Pinpoint the cell where the given text exists, returning its [x, y] midpoint coordinate. 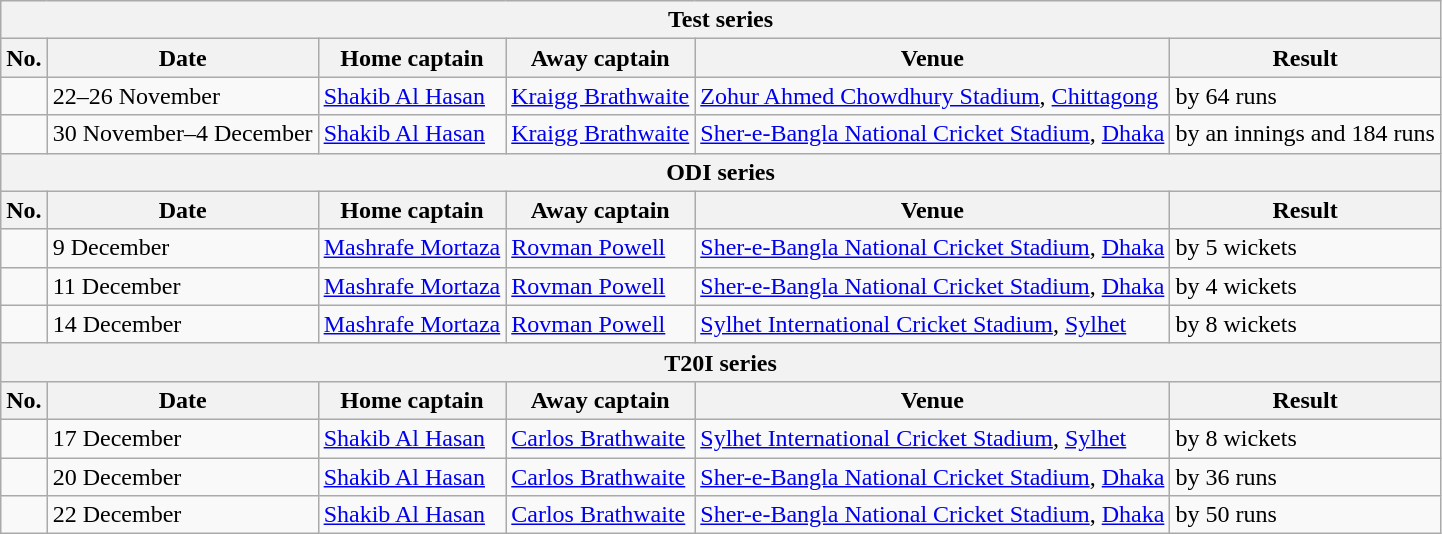
20 December [182, 477]
11 December [182, 286]
by 36 runs [1305, 477]
14 December [182, 324]
Zohur Ahmed Chowdhury Stadium, Chittagong [932, 96]
22–26 November [182, 96]
17 December [182, 438]
Test series [721, 20]
by 4 wickets [1305, 286]
ODI series [721, 172]
T20I series [721, 362]
by 64 runs [1305, 96]
22 December [182, 515]
by 50 runs [1305, 515]
30 November–4 December [182, 134]
by 5 wickets [1305, 248]
by an innings and 184 runs [1305, 134]
9 December [182, 248]
